Find where the given text appears and provide that cell's center as (X, Y) coordinate. 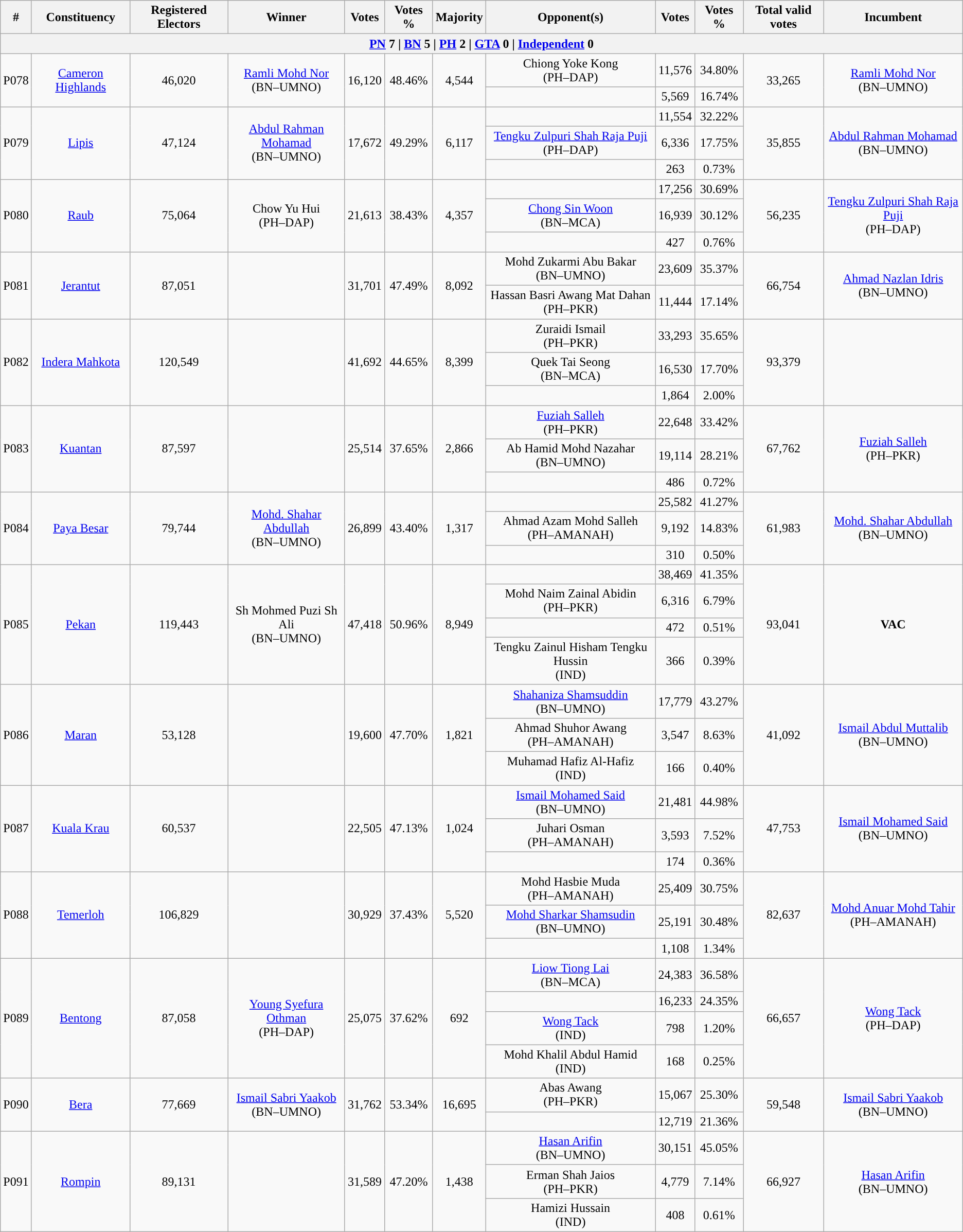
Mohd Anuar Mohd Tahir(PH–AMANAH) (893, 915)
Quek Tai Seong(BN–MCA) (570, 369)
Erman Shah Jaios(PH–PKR) (570, 1182)
Wong Tack(PH–DAP) (893, 1018)
0.61% (719, 1215)
25,191 (675, 922)
16,939 (675, 215)
Ismail Abdul Muttalib(BN–UMNO) (893, 735)
Mohd Hasbie Muda(PH–AMANAH) (570, 888)
1.34% (719, 948)
366 (675, 661)
49.29% (409, 143)
25,514 (364, 449)
1,438 (459, 1182)
Kuantan (80, 449)
6,336 (675, 143)
1.20% (719, 1028)
33,293 (675, 336)
P090 (16, 1104)
Zuraidi Ismail(PH–PKR) (570, 336)
16,695 (459, 1104)
263 (675, 169)
11,554 (675, 116)
47,418 (364, 625)
408 (675, 1215)
61,983 (783, 528)
Muhamad Hafiz Al-Hafiz(IND) (570, 768)
17.70% (719, 369)
38,469 (675, 574)
Kuala Krau (80, 829)
Cameron Highlands (80, 80)
6.79% (719, 601)
798 (675, 1028)
Bera (80, 1104)
50.96% (409, 625)
44.98% (719, 802)
44.65% (409, 362)
Liow Tiong Lai (BN–MCA) (570, 975)
14.83% (719, 528)
Indera Mahkota (80, 362)
11,444 (675, 302)
35.65% (719, 336)
38.43% (409, 215)
0.25% (719, 1061)
168 (675, 1061)
16,530 (675, 369)
47,124 (179, 143)
1,317 (459, 528)
17,256 (675, 189)
Ahmad Nazlan Idris(BN–UMNO) (893, 285)
17.75% (719, 143)
87,597 (179, 449)
Incumbent (893, 17)
Bentong (80, 1018)
427 (675, 242)
31,589 (364, 1182)
Mohd Naim Zainal Abidin(PH–PKR) (570, 601)
Tengku Zainul Hisham Tengku Hussin(IND) (570, 661)
4,779 (675, 1182)
11,576 (675, 70)
P088 (16, 915)
21,481 (675, 802)
31,701 (364, 285)
8,092 (459, 285)
93,041 (783, 625)
21.36% (719, 1121)
77,669 (179, 1104)
P085 (16, 625)
35,855 (783, 143)
P086 (16, 735)
Young Syefura Othman(PH–DAP) (287, 1018)
0.51% (719, 627)
1,864 (675, 396)
87,051 (179, 285)
75,064 (179, 215)
24.35% (719, 1001)
47,753 (783, 829)
Constituency (80, 17)
36.58% (719, 975)
66,657 (783, 1018)
Ahmad Azam Mohd Salleh(PH–AMANAH) (570, 528)
17.14% (719, 302)
Opponent(s) (570, 17)
VAC (893, 625)
46,020 (179, 80)
30,151 (675, 1148)
25.30% (719, 1095)
2,866 (459, 449)
Abas Awang(PH–PKR) (570, 1095)
0.39% (719, 661)
P080 (16, 215)
Shahaniza Shamsuddin(BN–UMNO) (570, 701)
25,409 (675, 888)
33,265 (783, 80)
22,505 (364, 829)
4,357 (459, 215)
166 (675, 768)
32.22% (719, 116)
79,744 (179, 528)
26,899 (364, 528)
66,754 (783, 285)
Chiong Yoke Kong(PH–DAP) (570, 70)
Majority (459, 17)
7.14% (719, 1182)
56,235 (783, 215)
Total valid votes (783, 17)
Mohd Khalil Abdul Hamid(IND) (570, 1061)
6,316 (675, 601)
19,114 (675, 456)
486 (675, 482)
Jerantut (80, 285)
1,024 (459, 829)
Paya Besar (80, 528)
0.72% (719, 482)
310 (675, 555)
5,569 (675, 97)
93,379 (783, 362)
Mohd Zukarmi Abu Bakar(BN–UMNO) (570, 269)
41.35% (719, 574)
0.76% (719, 242)
8,949 (459, 625)
# (16, 17)
Rompin (80, 1182)
41.27% (719, 502)
P091 (16, 1182)
119,443 (179, 625)
Lipis (80, 143)
30.48% (719, 922)
37.43% (409, 915)
47.13% (409, 829)
P083 (16, 449)
47.49% (409, 285)
16,120 (364, 80)
16,233 (675, 1001)
Ab Hamid Mohd Nazahar(BN–UMNO) (570, 456)
0.40% (719, 768)
P089 (16, 1018)
16.74% (719, 97)
Temerloh (80, 915)
3,547 (675, 735)
17,672 (364, 143)
692 (459, 1018)
23,609 (675, 269)
P084 (16, 528)
15,067 (675, 1095)
Chong Sin Woon(BN–MCA) (570, 215)
30.12% (719, 215)
43.27% (719, 701)
Juhari Osman(PH–AMANAH) (570, 836)
4,544 (459, 80)
19,600 (364, 735)
87,058 (179, 1018)
25,582 (675, 502)
66,927 (783, 1182)
35.37% (719, 269)
30.69% (719, 189)
Registered Electors (179, 17)
8.63% (719, 735)
3,593 (675, 836)
Sh Mohmed Puzi Sh Ali(BN–UMNO) (287, 625)
31,762 (364, 1104)
41,092 (783, 735)
21,613 (364, 215)
8,399 (459, 362)
28.21% (719, 456)
59,548 (783, 1104)
5,520 (459, 915)
Ahmad Shuhor Awang(PH–AMANAH) (570, 735)
47.20% (409, 1182)
472 (675, 627)
82,637 (783, 915)
Winner (287, 17)
120,549 (179, 362)
22,648 (675, 422)
P081 (16, 285)
12,719 (675, 1121)
174 (675, 862)
P082 (16, 362)
P078 (16, 80)
2.00% (719, 396)
106,829 (179, 915)
PN 7 | BN 5 | PH 2 | GTA 0 | Independent 0 (481, 44)
53.34% (409, 1104)
67,762 (783, 449)
Wong Tack(IND) (570, 1028)
Maran (80, 735)
43.40% (409, 528)
Hamizi Hussain(IND) (570, 1215)
6,117 (459, 143)
Raub (80, 215)
48.46% (409, 80)
17,779 (675, 701)
34.80% (719, 70)
24,383 (675, 975)
7.52% (719, 836)
37.65% (409, 449)
45.05% (719, 1148)
30.75% (719, 888)
53,128 (179, 735)
33.42% (719, 422)
P079 (16, 143)
89,131 (179, 1182)
1,108 (675, 948)
Pekan (80, 625)
Mohd Sharkar Shamsudin(BN–UMNO) (570, 922)
30,929 (364, 915)
37.62% (409, 1018)
0.50% (719, 555)
0.73% (719, 169)
47.70% (409, 735)
Hassan Basri Awang Mat Dahan(PH–PKR) (570, 302)
Chow Yu Hui(PH–DAP) (287, 215)
41,692 (364, 362)
60,537 (179, 829)
9,192 (675, 528)
P087 (16, 829)
1,821 (459, 735)
25,075 (364, 1018)
0.36% (719, 862)
